Detect which cell encompasses the target text, then output its [x, y] center coordinate. 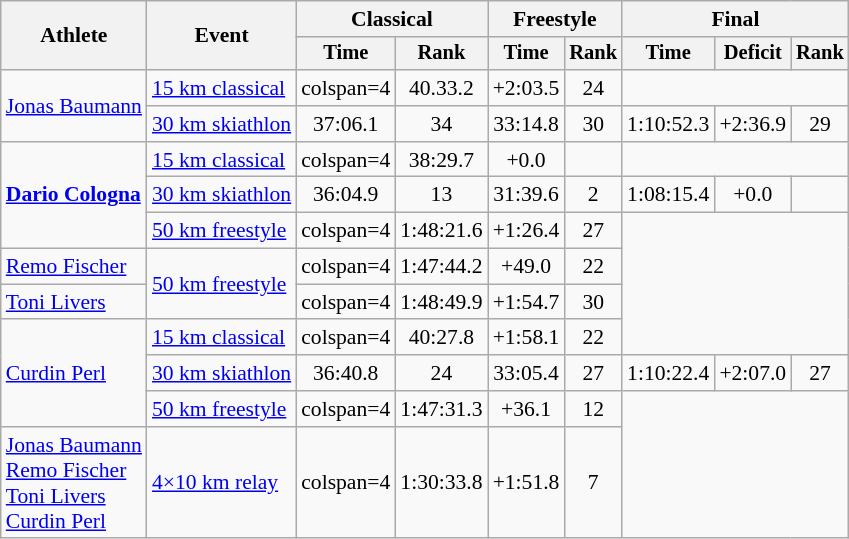
+2:03.5 [526, 88]
1:47:31.3 [441, 409]
37:06.1 [346, 124]
Dario Cologna [74, 196]
1:08:15.4 [668, 195]
31:39.6 [526, 195]
1:48:49.9 [441, 302]
13 [441, 195]
+36.1 [526, 409]
Event [222, 36]
Remo Fischer [74, 267]
+1:51.8 [526, 483]
1:30:33.8 [441, 483]
40.33.2 [441, 88]
Freestyle [555, 19]
36:40.8 [346, 373]
+2:07.0 [752, 373]
Toni Livers [74, 302]
Final [736, 19]
Jonas Baumann [74, 106]
38:29.7 [441, 160]
+1:58.1 [526, 338]
1:48:21.6 [441, 231]
+1:26.4 [526, 231]
33:05.4 [526, 373]
1:10:52.3 [668, 124]
+1:54.7 [526, 302]
1:47:44.2 [441, 267]
Classical [392, 19]
Jonas BaumannRemo FischerToni LiversCurdin Perl [74, 483]
12 [593, 409]
4×10 km relay [222, 483]
40:27.8 [441, 338]
1:10:22.4 [668, 373]
2 [593, 195]
Athlete [74, 36]
Curdin Perl [74, 374]
33:14.8 [526, 124]
34 [441, 124]
Deficit [752, 54]
+49.0 [526, 267]
29 [820, 124]
7 [593, 483]
36:04.9 [346, 195]
+2:36.9 [752, 124]
